Detect which cell encompasses the target text, then output its [X, Y] center coordinate. 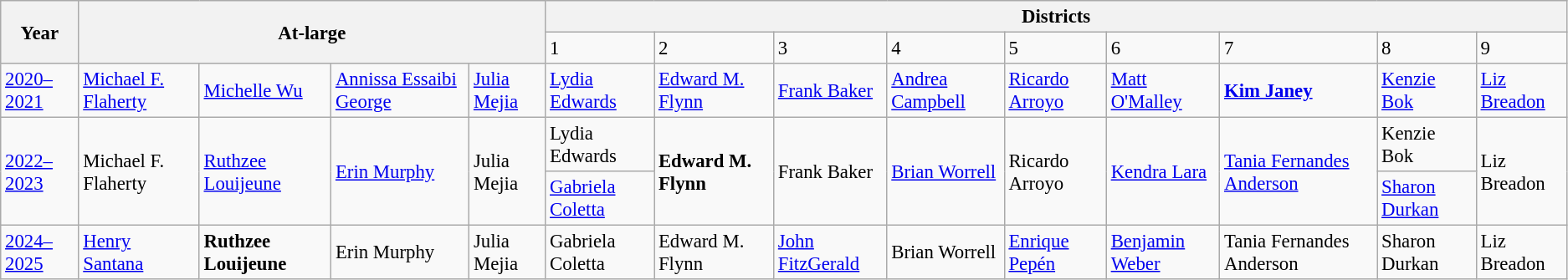
Michelle Wu [264, 90]
1 [600, 48]
5 [1055, 48]
9 [1521, 48]
Kendra Lara [1163, 172]
7 [1299, 48]
4 [945, 48]
John FitzGerald [830, 252]
Kim Janey [1299, 90]
2024–2025 [40, 252]
Enrique Pepén [1055, 252]
Matt O'Malley [1163, 90]
8 [1427, 48]
At-large [312, 32]
Henry Santana [139, 252]
2 [715, 48]
Benjamin Weber [1163, 252]
2020–2021 [40, 90]
6 [1163, 48]
Annissa Essaibi George [400, 90]
2022–2023 [40, 172]
Andrea Campbell [945, 90]
3 [830, 48]
Districts [1056, 17]
Year [40, 32]
